From the cell containing the given text, extract its center point as (x, y) coordinate. 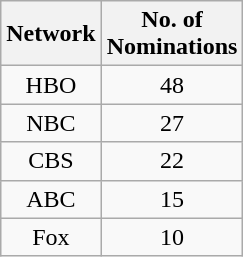
NBC (51, 123)
No. ofNominations (172, 34)
HBO (51, 85)
15 (172, 199)
27 (172, 123)
48 (172, 85)
22 (172, 161)
CBS (51, 161)
10 (172, 237)
Network (51, 34)
ABC (51, 199)
Fox (51, 237)
